Identify which cell holds the provided text, then report its [X, Y] central coordinate. 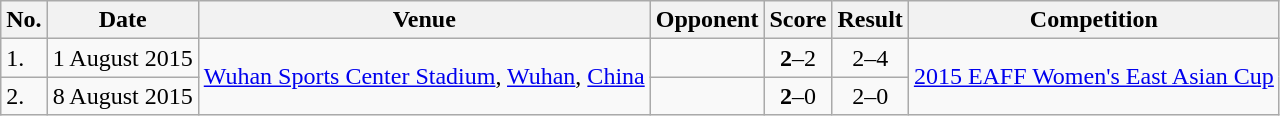
1 August 2015 [122, 58]
Date [122, 20]
2. [24, 96]
1. [24, 58]
Result [870, 20]
Wuhan Sports Center Stadium, Wuhan, China [424, 77]
2–4 [870, 58]
Venue [424, 20]
2–2 [798, 58]
Opponent [707, 20]
2015 EAFF Women's East Asian Cup [1094, 77]
8 August 2015 [122, 96]
Competition [1094, 20]
No. [24, 20]
Score [798, 20]
